Search for the cell housing the specified text and yield its (X, Y) center coordinate. 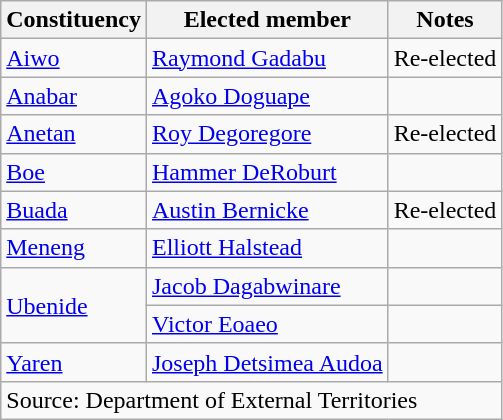
Elliott Halstead (267, 248)
Source: Department of External Territories (252, 400)
Meneng (74, 248)
Yaren (74, 362)
Hammer DeRoburt (267, 172)
Boe (74, 172)
Joseph Detsimea Audoa (267, 362)
Anetan (74, 134)
Ubenide (74, 305)
Austin Bernicke (267, 210)
Jacob Dagabwinare (267, 286)
Agoko Doguape (267, 96)
Raymond Gadabu (267, 58)
Buada (74, 210)
Aiwo (74, 58)
Victor Eoaeo (267, 324)
Constituency (74, 20)
Elected member (267, 20)
Roy Degoregore (267, 134)
Notes (445, 20)
Anabar (74, 96)
